Output the [x, y] coordinate of the center of the cell containing the given text.  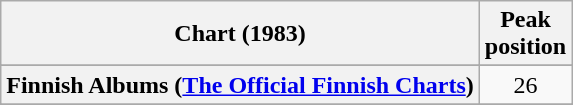
Finnish Albums (The Official Finnish Charts) [240, 85]
Chart (1983) [240, 34]
26 [525, 85]
Peak position [525, 34]
